From the cell containing the given text, extract its center point as (x, y) coordinate. 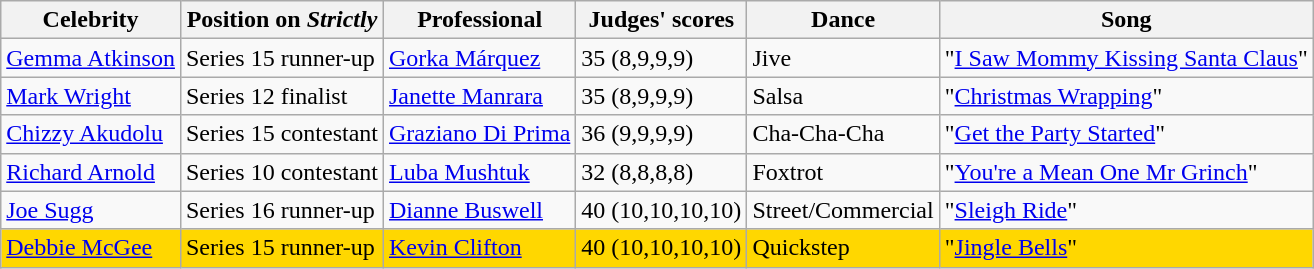
Series 15 contestant (282, 134)
Mark Wright (91, 96)
Street/Commercial (843, 210)
Gorka Márquez (479, 58)
Foxtrot (843, 172)
Chizzy Akudolu (91, 134)
Judges' scores (662, 20)
Position on Strictly (282, 20)
"You're a Mean One Mr Grinch" (1126, 172)
"Christmas Wrapping" (1126, 96)
Jive (843, 58)
Joe Sugg (91, 210)
Debbie McGee (91, 248)
Celebrity (91, 20)
"Jingle Bells" (1126, 248)
Salsa (843, 96)
Luba Mushtuk (479, 172)
Series 10 contestant (282, 172)
Dianne Buswell (479, 210)
Series 16 runner-up (282, 210)
Gemma Atkinson (91, 58)
Dance (843, 20)
Song (1126, 20)
Quickstep (843, 248)
Series 12 finalist (282, 96)
Kevin Clifton (479, 248)
36 (9,9,9,9) (662, 134)
32 (8,8,8,8) (662, 172)
"I Saw Mommy Kissing Santa Claus" (1126, 58)
Professional (479, 20)
Janette Manrara (479, 96)
"Get the Party Started" (1126, 134)
Cha-Cha-Cha (843, 134)
"Sleigh Ride" (1126, 210)
Graziano Di Prima (479, 134)
Richard Arnold (91, 172)
